Extract the (x, y) coordinate from the center of the cell holding the provided text.  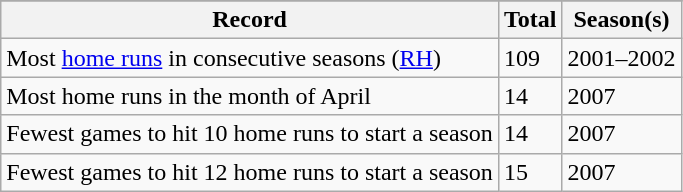
Most home runs in the month of April (250, 96)
109 (530, 58)
Record (250, 20)
Fewest games to hit 12 home runs to start a season (250, 172)
Season(s) (622, 20)
Total (530, 20)
15 (530, 172)
Fewest games to hit 10 home runs to start a season (250, 134)
2001–2002 (622, 58)
Most home runs in consecutive seasons (RH) (250, 58)
